Scan for the cell matching the given text and deliver its (X, Y) coordinate at center. 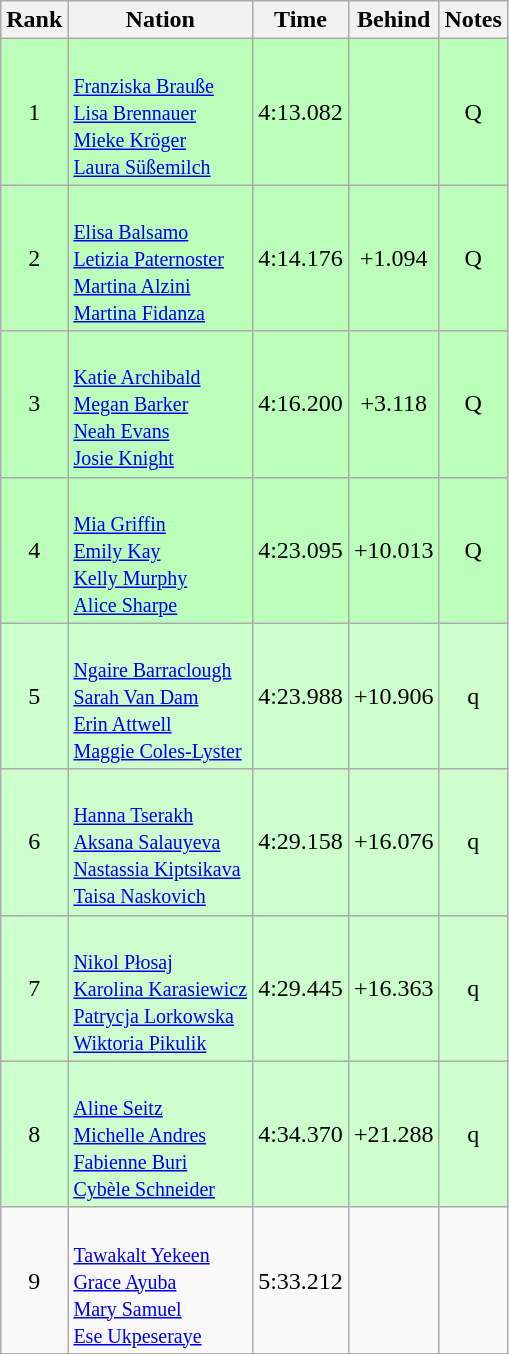
Ngaire BarracloughSarah Van DamErin AttwellMaggie Coles-Lyster (160, 696)
Time (301, 20)
4:34.370 (301, 1134)
5 (34, 696)
4:16.200 (301, 404)
6 (34, 842)
Rank (34, 20)
3 (34, 404)
4:29.158 (301, 842)
+10.013 (394, 550)
7 (34, 988)
2 (34, 258)
Notes (473, 20)
+10.906 (394, 696)
Aline SeitzMichelle AndresFabienne BuriCybèle Schneider (160, 1134)
4:13.082 (301, 112)
+3.118 (394, 404)
Franziska BraußeLisa BrennauerMieke KrögerLaura Süßemilch (160, 112)
+16.363 (394, 988)
+16.076 (394, 842)
Behind (394, 20)
Tawakalt YekeenGrace AyubaMary SamuelEse Ukpeseraye (160, 1280)
4:23.095 (301, 550)
4:14.176 (301, 258)
Mia GriffinEmily KayKelly MurphyAlice Sharpe (160, 550)
+1.094 (394, 258)
+21.288 (394, 1134)
4:23.988 (301, 696)
Nation (160, 20)
1 (34, 112)
Nikol PłosajKarolina KarasiewiczPatrycja LorkowskaWiktoria Pikulik (160, 988)
5:33.212 (301, 1280)
9 (34, 1280)
4:29.445 (301, 988)
Katie ArchibaldMegan BarkerNeah EvansJosie Knight (160, 404)
Hanna TserakhAksana SalauyevaNastassia KiptsikavaTaisa Naskovich (160, 842)
Elisa BalsamoLetizia PaternosterMartina AlziniMartina Fidanza (160, 258)
8 (34, 1134)
4 (34, 550)
